Locate the cell with the specified text and output its [X, Y] center coordinate. 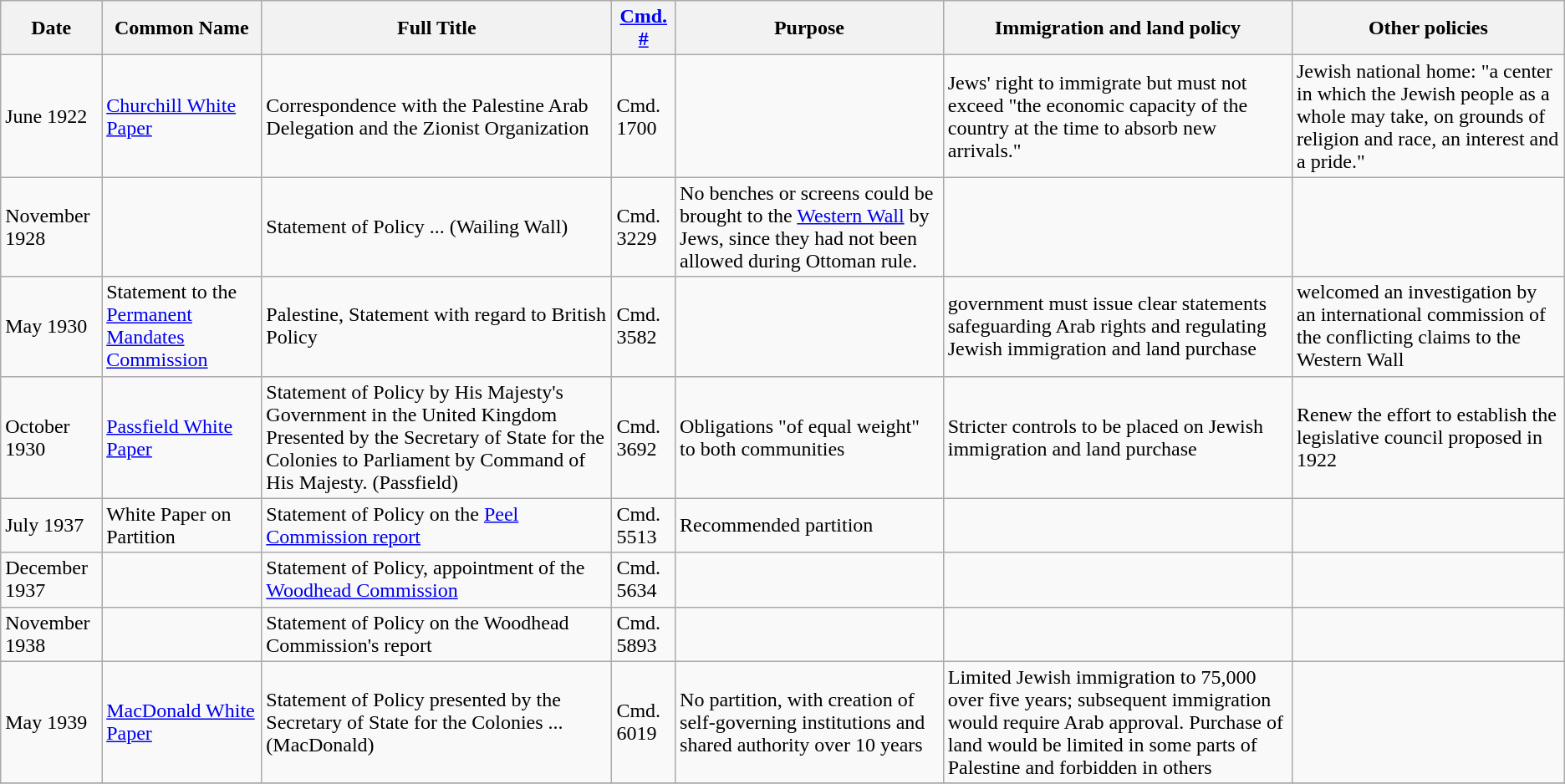
Cmd. 3692 [644, 437]
Cmd. 3229 [644, 227]
Cmd. 1700 [644, 116]
June 1922 [52, 116]
Palestine, Statement with regard to British Policy [436, 326]
November 1928 [52, 227]
Cmd. 6019 [644, 722]
Other policies [1428, 28]
Jews' right to immigrate but must not exceed "the economic capacity of the country at the time to absorb new arrivals." [1117, 116]
Full Title [436, 28]
Statement of Policy presented by the Secretary of State for the Colonies ... (MacDonald) [436, 722]
welcomed an investigation by an international commission of the conflicting claims to the Western Wall [1428, 326]
Cmd. 3582 [644, 326]
Statement of Policy on the Woodhead Commission's report [436, 634]
December 1937 [52, 580]
Recommended partition [809, 525]
Correspondence with the Palestine Arab Delegation and the Zionist Organization [436, 116]
Immigration and land policy [1117, 28]
No benches or screens could be brought to the Western Wall by Jews, since they had not been allowed during Ottoman rule. [809, 227]
Statement to the Permanent Mandates Commission [182, 326]
November 1938 [52, 634]
Obligations "of equal weight" to both communities [809, 437]
July 1937 [52, 525]
Stricter controls to be placed on Jewish immigration and land purchase [1117, 437]
Jewish national home: "a center in which the Jewish people as a whole may take, on grounds of religion and race, an interest and a pride." [1428, 116]
Cmd. 5513 [644, 525]
White Paper on Partition [182, 525]
Statement of Policy, appointment of the Woodhead Commission [436, 580]
October 1930 [52, 437]
Cmd. 5634 [644, 580]
Statement of Policy on the Peel Commission report [436, 525]
Common Name [182, 28]
Statement of Policy ... (Wailing Wall) [436, 227]
No partition, with creation of self-governing institutions and shared authority over 10 years [809, 722]
Churchill White Paper [182, 116]
Cmd. 5893 [644, 634]
May 1939 [52, 722]
Renew the effort to establish the legislative council proposed in 1922 [1428, 437]
May 1930 [52, 326]
Passfield White Paper [182, 437]
Date [52, 28]
MacDonald White Paper [182, 722]
Cmd. # [644, 28]
government must issue clear statements safeguarding Arab rights and regulating Jewish immigration and land purchase [1117, 326]
Purpose [809, 28]
